For the text-containing cell, return its midpoint in (X, Y) coordinate format. 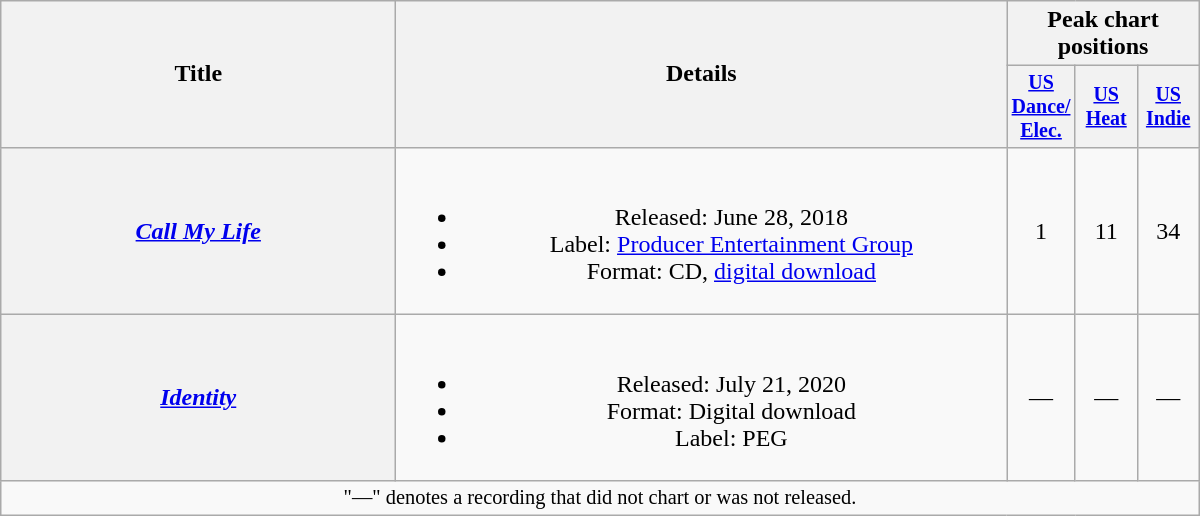
USHeat (1106, 106)
Released: July 21, 2020Format: Digital downloadLabel: PEG (702, 398)
USDance/Elec. (1041, 106)
Details (702, 74)
Released: June 28, 2018Label: Producer Entertainment GroupFormat: CD, digital download (702, 230)
Call My Life (198, 230)
Identity (198, 398)
US Indie (1168, 106)
Peak chart positions (1103, 34)
11 (1106, 230)
"—" denotes a recording that did not chart or was not released. (600, 498)
Title (198, 74)
1 (1041, 230)
34 (1168, 230)
